Capture the cell that displays the provided text and extract its [x, y] central coordinate. 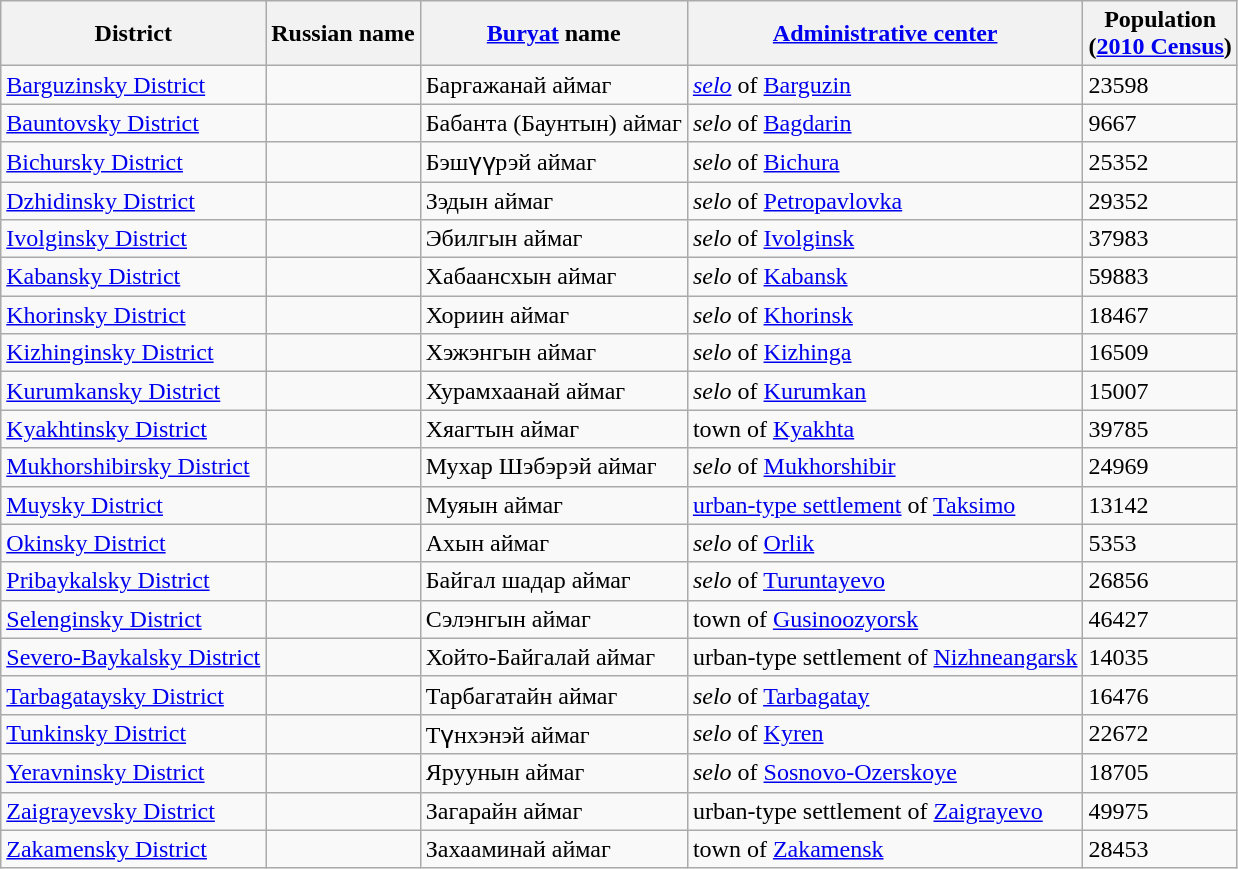
Баргажанай аймаг [554, 85]
town of Kyakhta [885, 429]
town of Zakamensk [885, 849]
Okinsky District [134, 543]
Түнхэнэй аймаг [554, 734]
urban-type settlement of Nizhneangarsk [885, 657]
Tarbagataysky District [134, 695]
18705 [1160, 773]
Хэжэнгын аймаг [554, 353]
28453 [1160, 849]
Эбилгын аймаг [554, 239]
Зэдын аймаг [554, 201]
5353 [1160, 543]
Байгал шадар аймаг [554, 581]
selo of Sosnovo-Ozerskoye [885, 773]
18467 [1160, 315]
District [134, 34]
urban-type settlement of Taksimo [885, 505]
Хабаансхын аймаг [554, 277]
selo of Kurumkan [885, 391]
Ivolginsky District [134, 239]
Kyakhtinsky District [134, 429]
Administrative center [885, 34]
Бабанта (Баунтын) аймаг [554, 123]
Severo-Baykalsky District [134, 657]
selo of Turuntayevo [885, 581]
Mukhorshibirsky District [134, 467]
town of Gusinoozyorsk [885, 619]
Population(2010 Census) [1160, 34]
29352 [1160, 201]
15007 [1160, 391]
selo of Kabansk [885, 277]
Kabansky District [134, 277]
13142 [1160, 505]
Pribaykalsky District [134, 581]
Хориин аймаг [554, 315]
Хяагтын аймаг [554, 429]
Тарбагатайн аймаг [554, 695]
59883 [1160, 277]
Yeravninsky District [134, 773]
16509 [1160, 353]
selo of Petropavlovka [885, 201]
Zakamensky District [134, 849]
9667 [1160, 123]
Хурамхаанай аймаг [554, 391]
Загарайн аймаг [554, 811]
selo of Ivolginsk [885, 239]
16476 [1160, 695]
Tunkinsky District [134, 734]
Мухар Шэбэрэй аймаг [554, 467]
Bichursky District [134, 162]
25352 [1160, 162]
Russian name [343, 34]
23598 [1160, 85]
26856 [1160, 581]
39785 [1160, 429]
Muysky District [134, 505]
Kizhinginsky District [134, 353]
Khorinsky District [134, 315]
46427 [1160, 619]
Kurumkansky District [134, 391]
selo of Bagdarin [885, 123]
selo of Kyren [885, 734]
selo of Barguzin [885, 85]
37983 [1160, 239]
Dzhidinsky District [134, 201]
22672 [1160, 734]
Захааминай аймаг [554, 849]
Яруунын аймаг [554, 773]
Barguzinsky District [134, 85]
selo of Kizhinga [885, 353]
selo of Tarbagatay [885, 695]
Ахын аймаг [554, 543]
Сэлэнгын аймаг [554, 619]
Муяын аймаг [554, 505]
Хойто-Байгалай аймаг [554, 657]
Selenginsky District [134, 619]
selo of Orlik [885, 543]
Zaigrayevsky District [134, 811]
selo of Bichura [885, 162]
urban-type settlement of Zaigrayevo [885, 811]
14035 [1160, 657]
selo of Mukhorshibir [885, 467]
24969 [1160, 467]
49975 [1160, 811]
Buryat name [554, 34]
selo of Khorinsk [885, 315]
Бэшүүрэй аймаг [554, 162]
Bauntovsky District [134, 123]
